Output the [X, Y] coordinate of the center of the cell containing the given text.  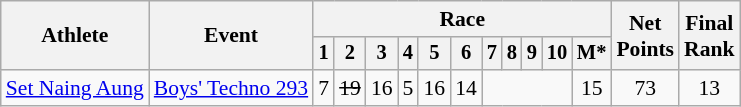
13 [710, 88]
9 [532, 54]
Final Rank [710, 36]
10 [557, 54]
14 [466, 88]
1 [324, 54]
Boys' Techno 293 [231, 88]
73 [645, 88]
NetPoints [645, 36]
3 [382, 54]
8 [512, 54]
Set Naing Aung [75, 88]
M* [592, 54]
4 [408, 54]
6 [466, 54]
Race [462, 19]
15 [592, 88]
Athlete [75, 36]
19 [350, 88]
Event [231, 36]
2 [350, 54]
